Provide the [X, Y] coordinate of the cell's center where the given text is located.  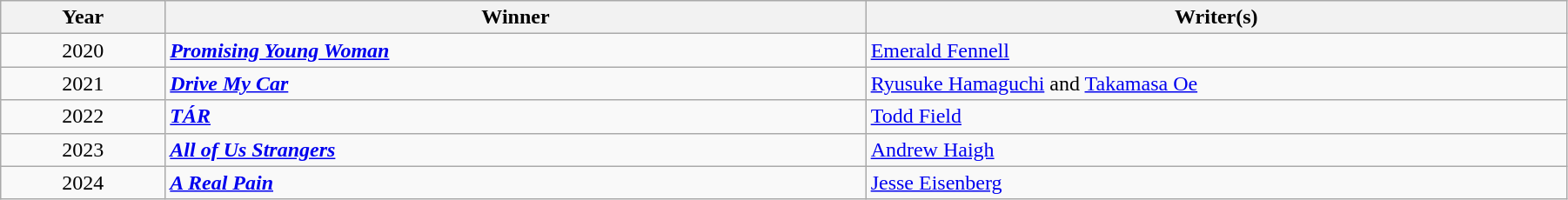
Drive My Car [515, 83]
Ryusuke Hamaguchi and Takamasa Oe [1216, 83]
Andrew Haigh [1216, 150]
Writer(s) [1216, 17]
Jesse Eisenberg [1216, 183]
Promising Young Woman [515, 50]
2020 [84, 50]
Todd Field [1216, 117]
Year [84, 17]
Emerald Fennell [1216, 50]
All of Us Strangers [515, 150]
A Real Pain [515, 183]
2023 [84, 150]
2022 [84, 117]
2024 [84, 183]
2021 [84, 83]
Winner [515, 17]
TÁR [515, 117]
